Identify which cell holds the provided text, then report its [x, y] central coordinate. 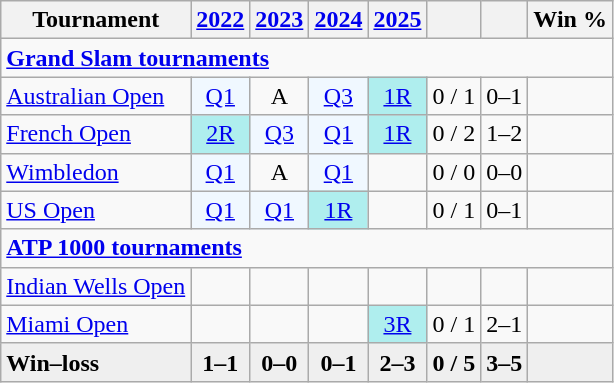
French Open [96, 134]
ATP 1000 tournaments [307, 248]
US Open [96, 210]
2–1 [504, 324]
2R [220, 134]
Win % [570, 20]
Grand Slam tournaments [307, 58]
0 / 5 [454, 362]
Tournament [96, 20]
2–3 [398, 362]
Win–loss [96, 362]
1–1 [220, 362]
Australian Open [96, 96]
Miami Open [96, 324]
1–2 [504, 134]
Wimbledon [96, 172]
2025 [398, 20]
3–5 [504, 362]
2022 [220, 20]
0 / 0 [454, 172]
3R [398, 324]
2023 [280, 20]
Indian Wells Open [96, 286]
0 / 2 [454, 134]
2024 [338, 20]
